Output the (x, y) coordinate of the center of the cell containing the given text.  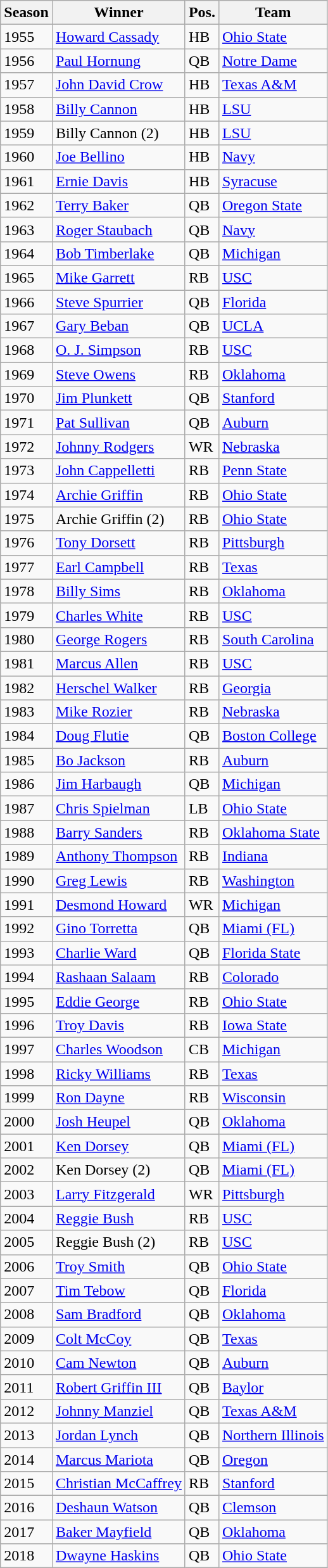
Oregon (273, 1459)
1997 (27, 1049)
1981 (27, 663)
1985 (27, 760)
Deshaun Watson (118, 1508)
Sam Bradford (118, 1315)
Boston College (273, 736)
2014 (27, 1459)
Northern Illinois (273, 1435)
Penn State (273, 471)
UCLA (273, 326)
1982 (27, 687)
Syracuse (273, 181)
2015 (27, 1484)
1990 (27, 881)
1989 (27, 857)
1962 (27, 205)
CB (201, 1049)
1977 (27, 567)
Tony Dorsett (118, 543)
1978 (27, 591)
1986 (27, 784)
Season (27, 13)
2013 (27, 1435)
1979 (27, 615)
Pos. (201, 13)
Jim Harbaugh (118, 784)
Oregon State (273, 205)
Roger Staubach (118, 229)
Oklahoma State (273, 832)
Steve Spurrier (118, 302)
1983 (27, 712)
2011 (27, 1387)
Ernie Davis (118, 181)
2009 (27, 1339)
Billy Sims (118, 591)
Doug Flutie (118, 736)
1988 (27, 832)
Billy Cannon (2) (118, 133)
John Cappelletti (118, 471)
1969 (27, 374)
Mike Rozier (118, 712)
2006 (27, 1266)
1968 (27, 350)
Steve Owens (118, 374)
Washington (273, 881)
Eddie George (118, 1001)
South Carolina (273, 639)
Archie Griffin (2) (118, 519)
Howard Cassady (118, 37)
2010 (27, 1363)
1974 (27, 495)
1992 (27, 929)
1975 (27, 519)
Colt McCoy (118, 1339)
Winner (118, 13)
Anthony Thompson (118, 857)
Jim Plunkett (118, 398)
1984 (27, 736)
Cam Newton (118, 1363)
Charles Woodson (118, 1049)
Terry Baker (118, 205)
Josh Heupel (118, 1122)
Colorado (273, 977)
1995 (27, 1001)
1959 (27, 133)
Bob Timberlake (118, 253)
Charles White (118, 615)
2012 (27, 1411)
Baker Mayfield (118, 1532)
1999 (27, 1098)
Chris Spielman (118, 808)
1996 (27, 1025)
2017 (27, 1532)
2005 (27, 1242)
Clemson (273, 1508)
Desmond Howard (118, 905)
Notre Dame (273, 61)
Bo Jackson (118, 760)
1980 (27, 639)
1971 (27, 423)
Paul Hornung (118, 61)
1965 (27, 277)
Mike Garrett (118, 277)
Charlie Ward (118, 953)
Marcus Mariota (118, 1459)
1956 (27, 61)
1964 (27, 253)
1958 (27, 109)
Wisconsin (273, 1098)
2016 (27, 1508)
Troy Davis (118, 1025)
Pat Sullivan (118, 423)
2008 (27, 1315)
1966 (27, 302)
Larry Fitzgerald (118, 1194)
Iowa State (273, 1025)
Team (273, 13)
1998 (27, 1074)
1993 (27, 953)
1973 (27, 471)
Greg Lewis (118, 881)
2001 (27, 1146)
Johnny Manziel (118, 1411)
Tim Tebow (118, 1291)
2007 (27, 1291)
Reggie Bush (2) (118, 1242)
Jordan Lynch (118, 1435)
Dwayne Haskins (118, 1556)
Gary Beban (118, 326)
2004 (27, 1218)
1976 (27, 543)
Christian McCaffrey (118, 1484)
Earl Campbell (118, 567)
Billy Cannon (118, 109)
Marcus Allen (118, 663)
John David Crow (118, 85)
1960 (27, 157)
Ricky Williams (118, 1074)
LB (201, 808)
Florida State (273, 953)
Barry Sanders (118, 832)
Ron Dayne (118, 1098)
1961 (27, 181)
Robert Griffin III (118, 1387)
2018 (27, 1556)
Troy Smith (118, 1266)
Reggie Bush (118, 1218)
1955 (27, 37)
Ken Dorsey (2) (118, 1170)
1957 (27, 85)
Herschel Walker (118, 687)
O. J. Simpson (118, 350)
2000 (27, 1122)
Joe Bellino (118, 157)
1970 (27, 398)
Ken Dorsey (118, 1146)
1991 (27, 905)
2003 (27, 1194)
Archie Griffin (118, 495)
Johnny Rodgers (118, 447)
Gino Torretta (118, 929)
Rashaan Salaam (118, 977)
2002 (27, 1170)
George Rogers (118, 639)
1972 (27, 447)
1967 (27, 326)
1987 (27, 808)
Georgia (273, 687)
1994 (27, 977)
Baylor (273, 1387)
1963 (27, 229)
Indiana (273, 857)
